Find where the given text appears and provide that cell's center as (x, y) coordinate. 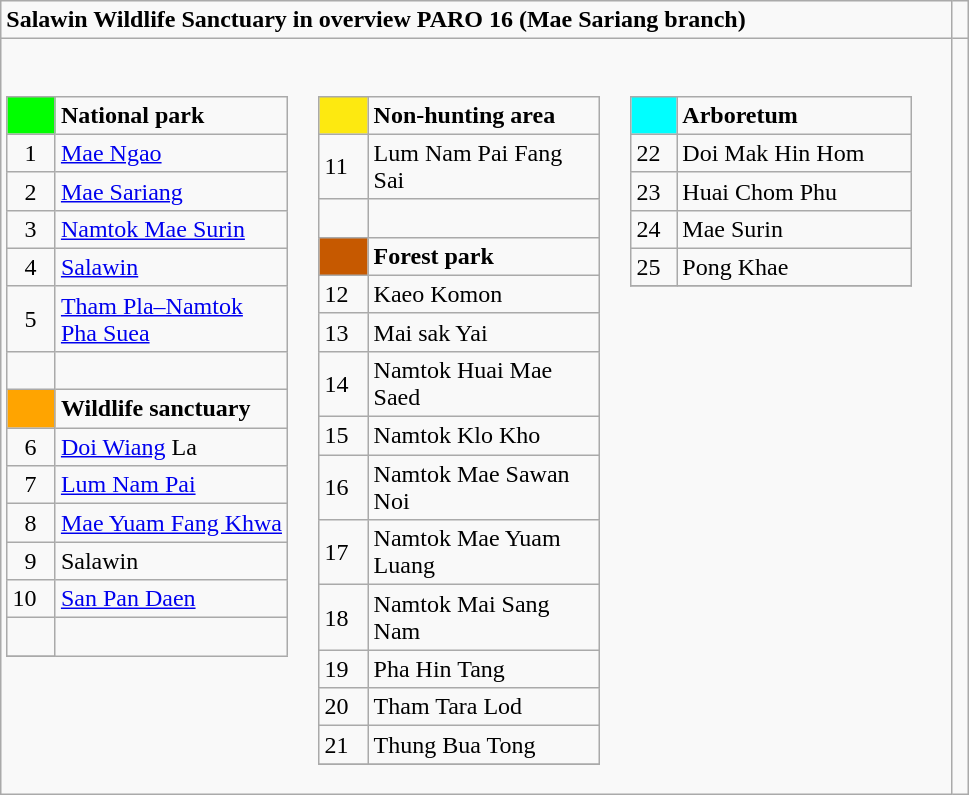
14 (344, 384)
10 (31, 599)
Namtok Mae Surin (171, 229)
5 (31, 318)
Pong Khae (794, 267)
Lum Nam Pai Fang Sai (484, 166)
23 (654, 191)
22 (654, 153)
20 (344, 707)
Mae Sariang (171, 191)
6 (31, 447)
Non-hunting area (484, 115)
9 (31, 561)
Namtok Mae Sawan Noi (484, 488)
15 (344, 436)
Namtok Klo Kho (484, 436)
12 (344, 294)
Tham Tara Lod (484, 707)
17 (344, 552)
13 (344, 332)
Lum Nam Pai (171, 485)
25 (654, 267)
Mae Yuam Fang Khwa (171, 523)
Mae Surin (794, 229)
3 (31, 229)
San Pan Daen (171, 599)
Thung Bua Tong (484, 745)
Namtok Mae Yuam Luang (484, 552)
4 (31, 267)
Wildlife sanctuary (171, 409)
Namtok Mai Sang Nam (484, 618)
Kaeo Komon (484, 294)
Salawin Wildlife Sanctuary in overview PARO 16 (Mae Sariang branch) (476, 20)
Mae Ngao (171, 153)
National park (171, 115)
19 (344, 669)
Arboretum (794, 115)
16 (344, 488)
18 (344, 618)
Mai sak Yai (484, 332)
24 (654, 229)
1 (31, 153)
Namtok Huai Mae Saed (484, 384)
Tham Pla–Namtok Pha Suea (171, 318)
Pha Hin Tang (484, 669)
Forest park (484, 256)
2 (31, 191)
Huai Chom Phu (794, 191)
11 (344, 166)
7 (31, 485)
Doi Mak Hin Hom (794, 153)
Doi Wiang La (171, 447)
8 (31, 523)
21 (344, 745)
